Identify which cell holds the provided text, then report its (X, Y) central coordinate. 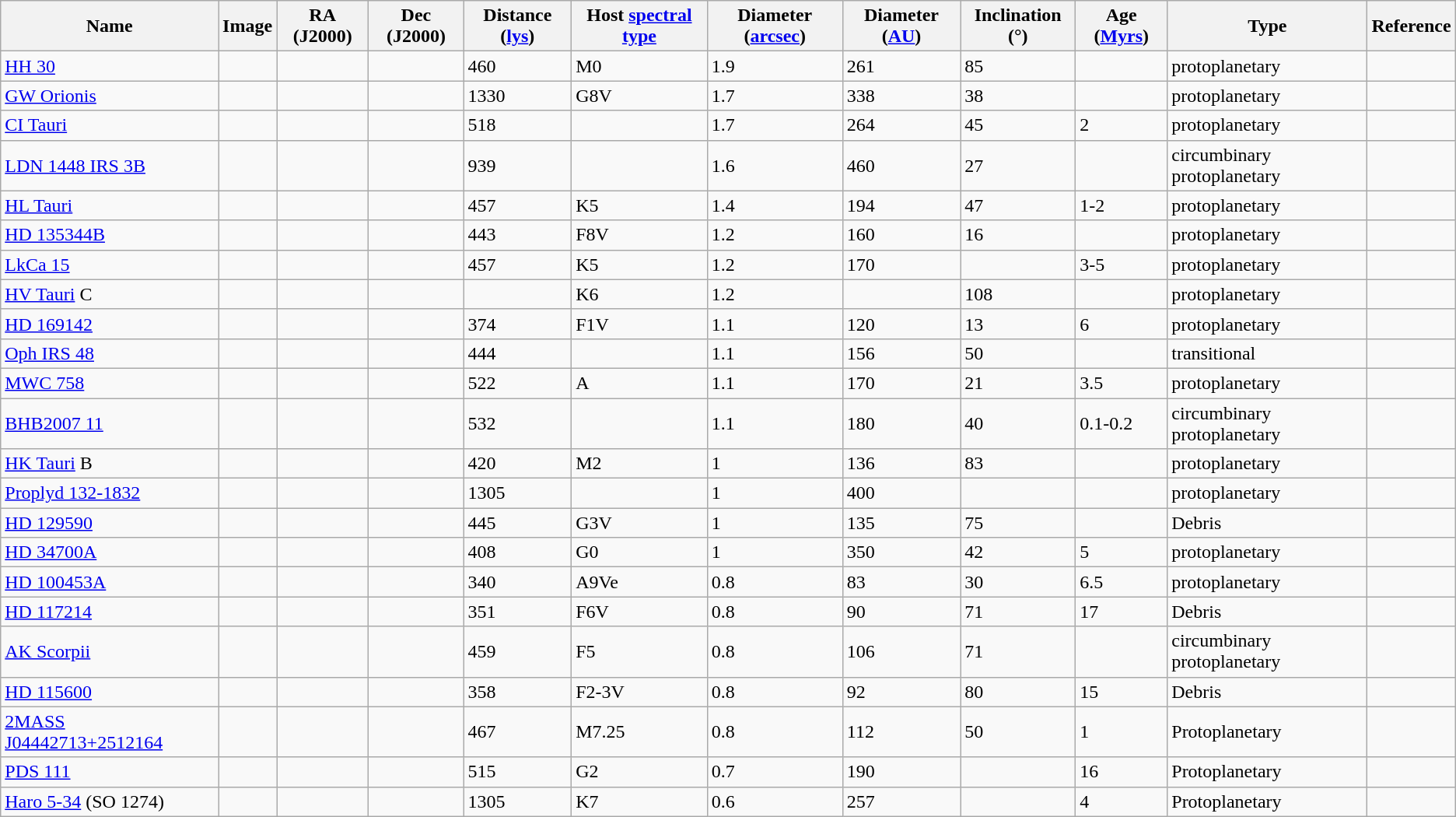
160 (901, 235)
408 (518, 552)
1.6 (775, 165)
467 (518, 731)
45 (1018, 125)
13 (1018, 324)
194 (901, 205)
1.4 (775, 205)
190 (901, 772)
HD 169142 (110, 324)
30 (1018, 582)
445 (518, 523)
518 (518, 125)
1.9 (775, 66)
HD 34700A (110, 552)
AK Scorpii (110, 652)
A (639, 383)
Host spectral type (639, 26)
4 (1122, 801)
27 (1018, 165)
5 (1122, 552)
85 (1018, 66)
RA (J2000) (323, 26)
522 (518, 383)
K7 (639, 801)
0.1-0.2 (1122, 423)
3.5 (1122, 383)
HK Tauri B (110, 464)
106 (901, 652)
A9Ve (639, 582)
17 (1122, 612)
Image (247, 26)
transitional (1268, 353)
939 (518, 165)
340 (518, 582)
135 (901, 523)
374 (518, 324)
38 (1018, 96)
Diameter (AU) (901, 26)
42 (1018, 552)
G3V (639, 523)
6.5 (1122, 582)
2MASS J04442713+2512164 (110, 731)
F2-3V (639, 692)
80 (1018, 692)
Haro 5-34 (SO 1274) (110, 801)
257 (901, 801)
351 (518, 612)
Inclination (°) (1018, 26)
108 (1018, 294)
GW Orionis (110, 96)
HD 135344B (110, 235)
F1V (639, 324)
400 (901, 493)
156 (901, 353)
3-5 (1122, 265)
HD 100453A (110, 582)
Reference (1411, 26)
350 (901, 552)
Oph IRS 48 (110, 353)
420 (518, 464)
HD 117214 (110, 612)
CI Tauri (110, 125)
40 (1018, 423)
HH 30 (110, 66)
F5 (639, 652)
BHB2007 11 (110, 423)
444 (518, 353)
1-2 (1122, 205)
MWC 758 (110, 383)
HL Tauri (110, 205)
2 (1122, 125)
15 (1122, 692)
Dec (J2000) (416, 26)
47 (1018, 205)
Distance (lys) (518, 26)
G2 (639, 772)
261 (901, 66)
532 (518, 423)
M0 (639, 66)
M7.25 (639, 731)
90 (901, 612)
515 (518, 772)
92 (901, 692)
K6 (639, 294)
F6V (639, 612)
F8V (639, 235)
LDN 1448 IRS 3B (110, 165)
G8V (639, 96)
21 (1018, 383)
443 (518, 235)
0.7 (775, 772)
LkCa 15 (110, 265)
180 (901, 423)
1330 (518, 96)
120 (901, 324)
338 (901, 96)
Age (Myrs) (1122, 26)
G0 (639, 552)
264 (901, 125)
Proplyd 132-1832 (110, 493)
358 (518, 692)
M2 (639, 464)
HD 115600 (110, 692)
Type (1268, 26)
Diameter (arcsec) (775, 26)
459 (518, 652)
136 (901, 464)
112 (901, 731)
Name (110, 26)
PDS 111 (110, 772)
HV Tauri C (110, 294)
0.6 (775, 801)
HD 129590 (110, 523)
75 (1018, 523)
6 (1122, 324)
